Search for the cell housing the specified text and yield its (x, y) center coordinate. 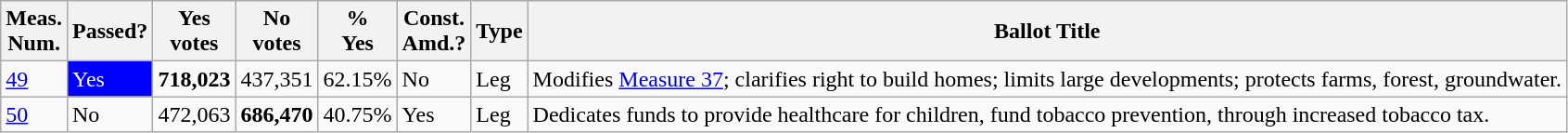
Modifies Measure 37; clarifies right to build homes; limits large developments; protects farms, forest, groundwater. (1047, 79)
Novotes (276, 32)
Yesvotes (195, 32)
718,023 (195, 79)
%Yes (358, 32)
Type (499, 32)
49 (34, 79)
50 (34, 114)
Ballot Title (1047, 32)
40.75% (358, 114)
437,351 (276, 79)
Passed? (109, 32)
Const.Amd.? (434, 32)
Meas.Num. (34, 32)
Dedicates funds to provide healthcare for children, fund tobacco prevention, through increased tobacco tax. (1047, 114)
62.15% (358, 79)
472,063 (195, 114)
686,470 (276, 114)
